Identify which cell holds the provided text, then report its (x, y) central coordinate. 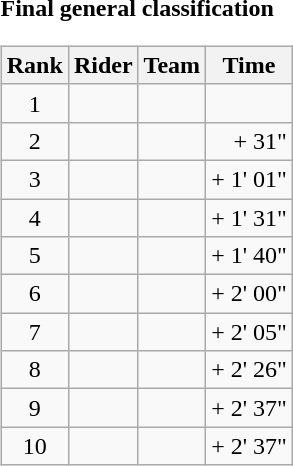
10 (34, 446)
Rider (103, 65)
2 (34, 141)
5 (34, 256)
+ 2' 05" (250, 332)
+ 1' 31" (250, 217)
Team (172, 65)
+ 2' 26" (250, 370)
+ 1' 01" (250, 179)
+ 1' 40" (250, 256)
Rank (34, 65)
6 (34, 294)
8 (34, 370)
Time (250, 65)
+ 2' 00" (250, 294)
1 (34, 103)
+ 31" (250, 141)
7 (34, 332)
4 (34, 217)
3 (34, 179)
9 (34, 408)
